Capture the cell that displays the provided text and extract its [x, y] central coordinate. 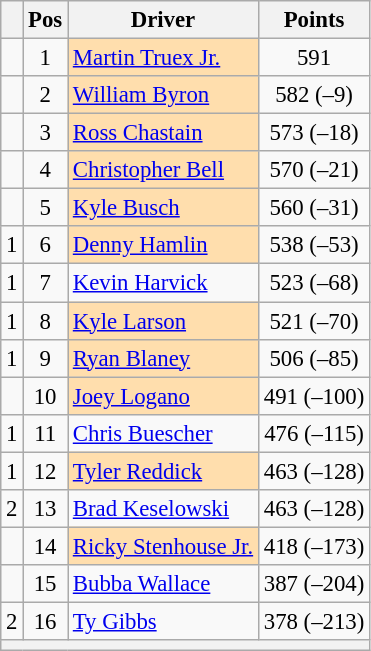
476 (–115) [314, 433]
Driver [164, 20]
Kyle Larson [164, 321]
4 [46, 170]
14 [46, 546]
8 [46, 321]
418 (–173) [314, 546]
387 (–204) [314, 584]
573 (–18) [314, 133]
6 [46, 245]
Points [314, 20]
Ricky Stenhouse Jr. [164, 546]
12 [46, 471]
13 [46, 509]
11 [46, 433]
10 [46, 396]
582 (–9) [314, 95]
15 [46, 584]
Kevin Harvick [164, 283]
Tyler Reddick [164, 471]
Joey Logano [164, 396]
Martin Truex Jr. [164, 58]
Pos [46, 20]
570 (–21) [314, 170]
521 (–70) [314, 321]
Chris Buescher [164, 433]
591 [314, 58]
523 (–68) [314, 283]
Ty Gibbs [164, 621]
Christopher Bell [164, 170]
Kyle Busch [164, 208]
506 (–85) [314, 358]
Denny Hamlin [164, 245]
378 (–213) [314, 621]
Brad Keselowski [164, 509]
3 [46, 133]
Ryan Blaney [164, 358]
16 [46, 621]
5 [46, 208]
Ross Chastain [164, 133]
9 [46, 358]
538 (–53) [314, 245]
Bubba Wallace [164, 584]
560 (–31) [314, 208]
491 (–100) [314, 396]
7 [46, 283]
William Byron [164, 95]
